Extract the (x, y) coordinate from the center of the cell holding the provided text.  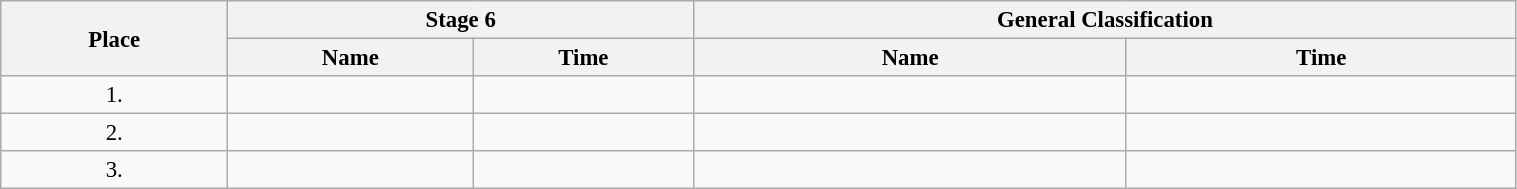
General Classification (1105, 20)
1. (114, 95)
3. (114, 170)
Place (114, 38)
Stage 6 (461, 20)
2. (114, 133)
